Scan for the cell matching the given text and deliver its (x, y) coordinate at center. 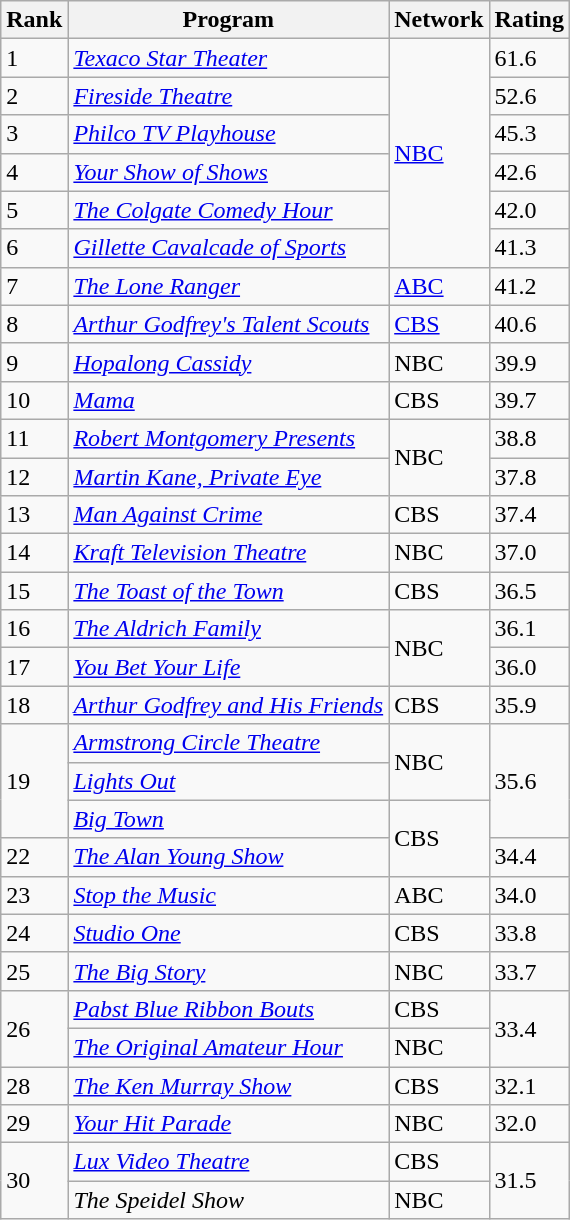
33.8 (529, 933)
36.5 (529, 591)
15 (34, 591)
33.4 (529, 1028)
Kraft Television Theatre (228, 553)
35.9 (529, 705)
30 (34, 1181)
The Big Story (228, 971)
Fireside Theatre (228, 96)
11 (34, 438)
17 (34, 667)
22 (34, 857)
26 (34, 1028)
You Bet Your Life (228, 667)
8 (34, 324)
3 (34, 134)
Your Show of Shows (228, 172)
The Original Amateur Hour (228, 1047)
12 (34, 477)
18 (34, 705)
36.0 (529, 667)
42.0 (529, 210)
24 (34, 933)
The Speidel Show (228, 1200)
Philco TV Playhouse (228, 134)
40.6 (529, 324)
Lights Out (228, 781)
Big Town (228, 819)
16 (34, 629)
Arthur Godfrey and His Friends (228, 705)
Stop the Music (228, 895)
Program (228, 20)
41.2 (529, 286)
23 (34, 895)
Rating (529, 20)
31.5 (529, 1181)
The Ken Murray Show (228, 1085)
Arthur Godfrey's Talent Scouts (228, 324)
5 (34, 210)
39.7 (529, 400)
The Alan Young Show (228, 857)
29 (34, 1124)
36.1 (529, 629)
4 (34, 172)
The Aldrich Family (228, 629)
Studio One (228, 933)
The Toast of the Town (228, 591)
32.1 (529, 1085)
41.3 (529, 248)
37.4 (529, 515)
35.6 (529, 781)
42.6 (529, 172)
Lux Video Theatre (228, 1162)
Robert Montgomery Presents (228, 438)
38.8 (529, 438)
10 (34, 400)
37.0 (529, 553)
7 (34, 286)
34.0 (529, 895)
14 (34, 553)
61.6 (529, 58)
25 (34, 971)
Hopalong Cassidy (228, 362)
37.8 (529, 477)
Your Hit Parade (228, 1124)
45.3 (529, 134)
28 (34, 1085)
9 (34, 362)
32.0 (529, 1124)
Pabst Blue Ribbon Bouts (228, 1009)
Armstrong Circle Theatre (228, 743)
19 (34, 781)
Network (439, 20)
Man Against Crime (228, 515)
Texaco Star Theater (228, 58)
34.4 (529, 857)
Mama (228, 400)
Martin Kane, Private Eye (228, 477)
33.7 (529, 971)
52.6 (529, 96)
39.9 (529, 362)
13 (34, 515)
The Colgate Comedy Hour (228, 210)
Gillette Cavalcade of Sports (228, 248)
The Lone Ranger (228, 286)
6 (34, 248)
2 (34, 96)
1 (34, 58)
Rank (34, 20)
